Output the [X, Y] coordinate of the center of the cell containing the given text.  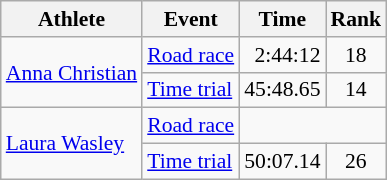
Laura Wasley [72, 144]
Rank [356, 19]
Athlete [72, 19]
Time [282, 19]
26 [356, 162]
Event [190, 19]
50:07.14 [282, 162]
18 [356, 55]
2:44:12 [282, 55]
14 [356, 90]
45:48.65 [282, 90]
Anna Christian [72, 72]
